Detect which cell encompasses the target text, then output its (X, Y) center coordinate. 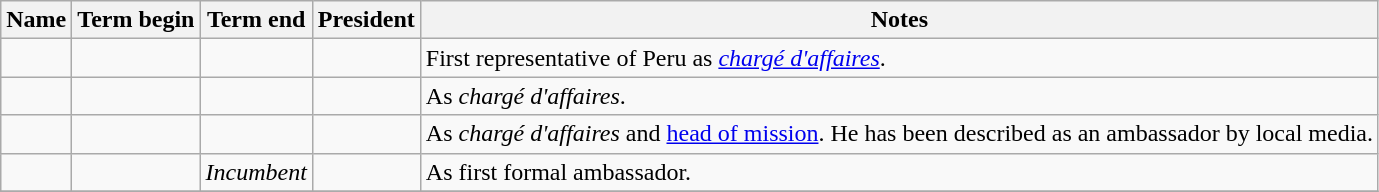
First representative of Peru as chargé d'affaires. (899, 58)
Name (36, 20)
As chargé d'affaires and head of mission. He has been described as an ambassador by local media. (899, 134)
Incumbent (256, 172)
President (366, 20)
Notes (899, 20)
As chargé d'affaires. (899, 96)
Term end (256, 20)
Term begin (136, 20)
As first formal ambassador. (899, 172)
